Determine the [x, y] coordinate at the center of the cell enclosing the given text.  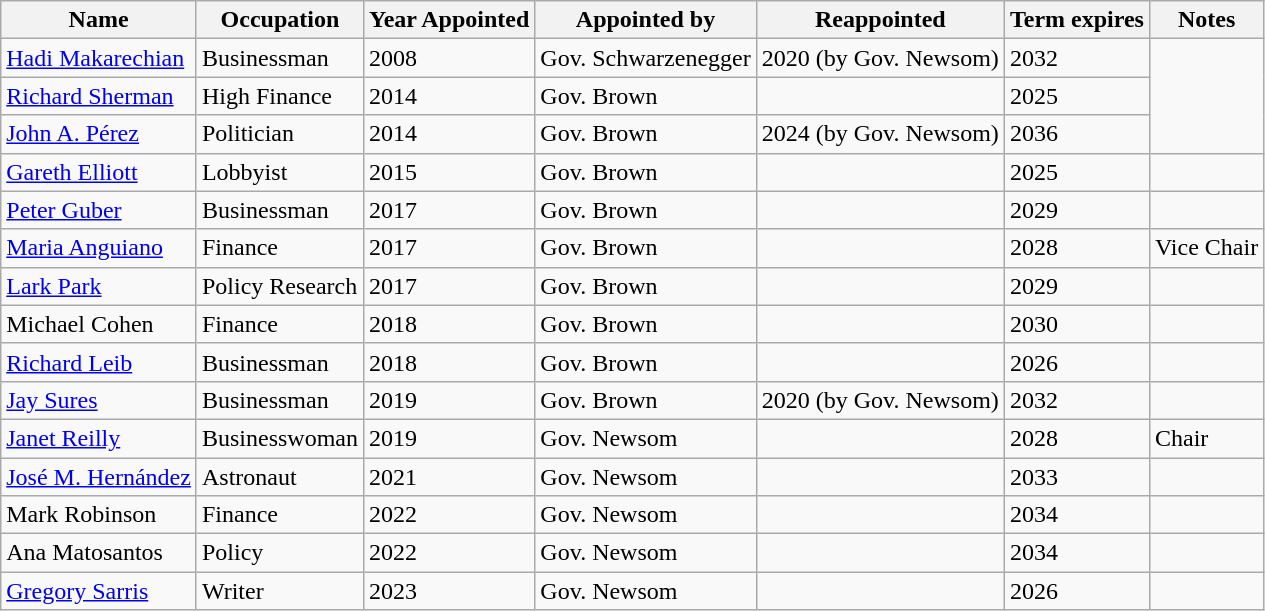
Appointed by [646, 20]
Reappointed [880, 20]
Lobbyist [280, 172]
Occupation [280, 20]
Gregory Sarris [99, 591]
Janet Reilly [99, 438]
John A. Pérez [99, 134]
2015 [448, 172]
2030 [1076, 324]
2023 [448, 591]
José M. Hernández [99, 477]
Gov. Schwarzenegger [646, 58]
Jay Sures [99, 400]
Businesswoman [280, 438]
2024 (by Gov. Newsom) [880, 134]
Vice Chair [1206, 248]
Politician [280, 134]
Astronaut [280, 477]
2008 [448, 58]
Michael Cohen [99, 324]
Year Appointed [448, 20]
Maria Anguiano [99, 248]
Lark Park [99, 286]
2033 [1076, 477]
High Finance [280, 96]
Notes [1206, 20]
Richard Leib [99, 362]
Peter Guber [99, 210]
Mark Robinson [99, 515]
Policy Research [280, 286]
Name [99, 20]
Chair [1206, 438]
Hadi Makarechian [99, 58]
2036 [1076, 134]
Gareth Elliott [99, 172]
Ana Matosantos [99, 553]
Policy [280, 553]
Term expires [1076, 20]
2021 [448, 477]
Writer [280, 591]
Richard Sherman [99, 96]
